For the text-containing cell, return its midpoint in (X, Y) coordinate format. 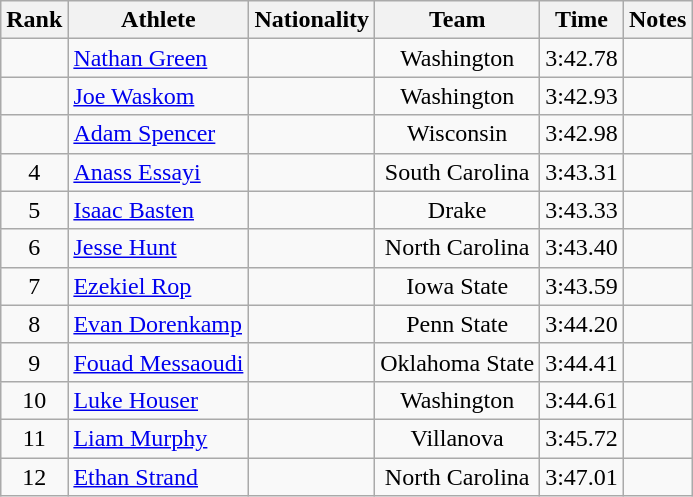
Liam Murphy (158, 438)
3:47.01 (582, 477)
Ezekiel Rop (158, 286)
Iowa State (458, 286)
10 (34, 400)
Luke Houser (158, 400)
3:42.98 (582, 134)
Drake (458, 210)
Time (582, 20)
Joe Waskom (158, 96)
12 (34, 477)
Evan Dorenkamp (158, 324)
Fouad Messaoudi (158, 362)
8 (34, 324)
3:43.59 (582, 286)
Athlete (158, 20)
6 (34, 248)
3:44.61 (582, 400)
3:45.72 (582, 438)
4 (34, 172)
Nationality (312, 20)
3:42.93 (582, 96)
Penn State (458, 324)
Notes (657, 20)
Anass Essayi (158, 172)
3:43.31 (582, 172)
5 (34, 210)
3:42.78 (582, 58)
3:44.20 (582, 324)
Rank (34, 20)
Team (458, 20)
Adam Spencer (158, 134)
Wisconsin (458, 134)
Isaac Basten (158, 210)
7 (34, 286)
9 (34, 362)
3:43.40 (582, 248)
11 (34, 438)
South Carolina (458, 172)
3:43.33 (582, 210)
Oklahoma State (458, 362)
Ethan Strand (158, 477)
3:44.41 (582, 362)
Nathan Green (158, 58)
Jesse Hunt (158, 248)
Villanova (458, 438)
